From the cell containing the given text, extract its center point as (x, y) coordinate. 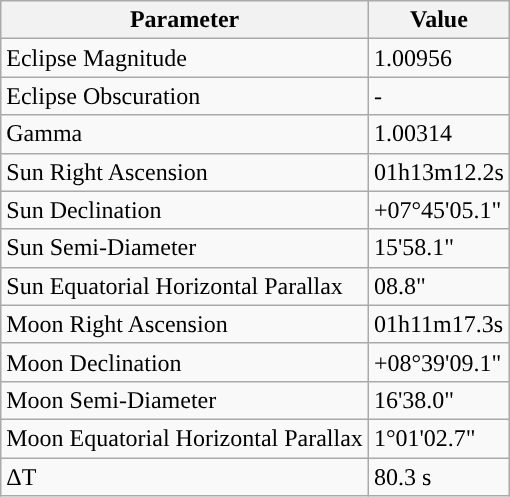
Moon Right Ascension (185, 324)
Sun Declination (185, 210)
Parameter (185, 20)
ΔT (185, 477)
Sun Equatorial Horizontal Parallax (185, 286)
Eclipse Magnitude (185, 58)
Moon Declination (185, 362)
Sun Semi-Diameter (185, 248)
Sun Right Ascension (185, 172)
Value (438, 20)
+07°45'05.1" (438, 210)
Gamma (185, 134)
1.00956 (438, 58)
1.00314 (438, 134)
1°01'02.7" (438, 438)
Moon Equatorial Horizontal Parallax (185, 438)
Eclipse Obscuration (185, 96)
15'58.1" (438, 248)
+08°39'09.1" (438, 362)
80.3 s (438, 477)
08.8" (438, 286)
16'38.0" (438, 400)
01h13m12.2s (438, 172)
- (438, 96)
01h11m17.3s (438, 324)
Moon Semi-Diameter (185, 400)
